Return the (X, Y) coordinate for the center point of the cell that contains the specified text.  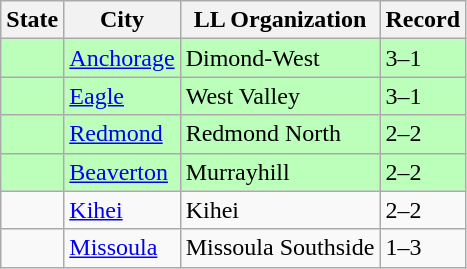
Eagle (122, 96)
Record (423, 20)
State (32, 20)
1–3 (423, 248)
Missoula (122, 248)
West Valley (280, 96)
Anchorage (122, 58)
Redmond (122, 134)
Missoula Southside (280, 248)
Murrayhill (280, 172)
Beaverton (122, 172)
Redmond North (280, 134)
LL Organization (280, 20)
Dimond-West (280, 58)
City (122, 20)
